Identify which cell holds the provided text, then report its (x, y) central coordinate. 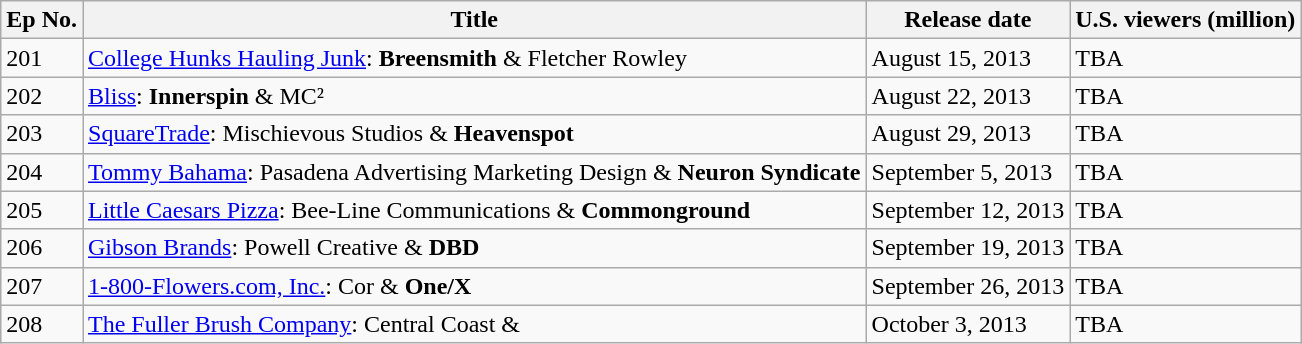
September 5, 2013 (968, 172)
201 (42, 58)
August 29, 2013 (968, 134)
U.S. viewers (million) (1186, 20)
September 12, 2013 (968, 210)
Little Caesars Pizza: Bee-Line Communications & Commonground (474, 210)
August 15, 2013 (968, 58)
September 26, 2013 (968, 286)
October 3, 2013 (968, 324)
August 22, 2013 (968, 96)
204 (42, 172)
Bliss: Innerspin & MC² (474, 96)
Gibson Brands: Powell Creative & DBD (474, 248)
202 (42, 96)
The Fuller Brush Company: Central Coast & (474, 324)
Ep No. (42, 20)
SquareTrade: Mischievous Studios & Heavenspot (474, 134)
205 (42, 210)
203 (42, 134)
Release date (968, 20)
Title (474, 20)
Tommy Bahama: Pasadena Advertising Marketing Design & Neuron Syndicate (474, 172)
207 (42, 286)
College Hunks Hauling Junk: Breensmith & Fletcher Rowley (474, 58)
206 (42, 248)
September 19, 2013 (968, 248)
1-800-Flowers.com, Inc.: Cor & One/X (474, 286)
208 (42, 324)
